Output the (X, Y) coordinate of the center of the cell containing the given text.  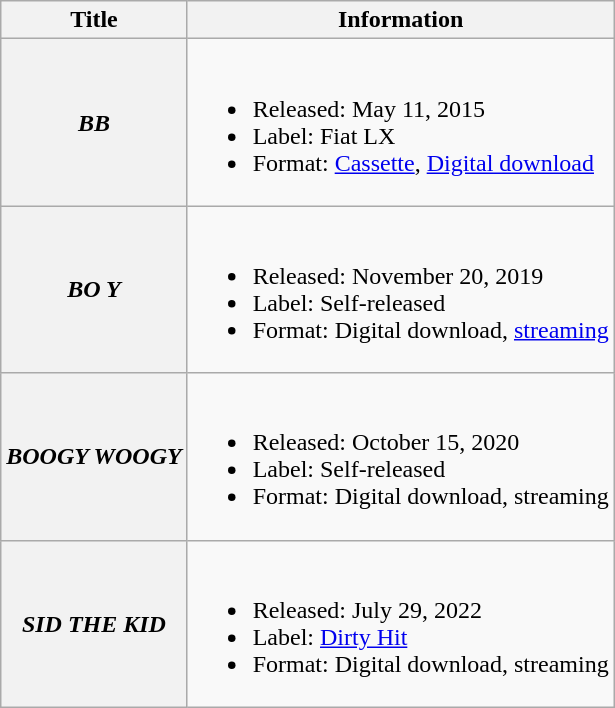
BOOGY WOOGY (94, 456)
BO Y (94, 290)
BB (94, 122)
SID THE KID (94, 624)
Title (94, 20)
Released: October 15, 2020Label: Self-releasedFormat: Digital download, streaming (400, 456)
Released: November 20, 2019Label: Self-releasedFormat: Digital download, streaming (400, 290)
Information (400, 20)
Released: July 29, 2022Label: Dirty HitFormat: Digital download, streaming (400, 624)
Released: May 11, 2015Label: Fiat LXFormat: Cassette, Digital download (400, 122)
